Find where the given text appears and provide that cell's center as [x, y] coordinate. 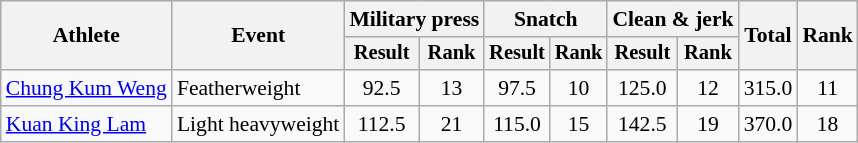
21 [452, 124]
Chung Kum Weng [86, 88]
Event [258, 36]
370.0 [768, 124]
125.0 [642, 88]
Featherweight [258, 88]
Total [768, 36]
Clean & jerk [672, 19]
Military press [414, 19]
Snatch [546, 19]
11 [828, 88]
12 [708, 88]
115.0 [517, 124]
Kuan King Lam [86, 124]
97.5 [517, 88]
142.5 [642, 124]
19 [708, 124]
Light heavyweight [258, 124]
112.5 [381, 124]
10 [579, 88]
18 [828, 124]
92.5 [381, 88]
315.0 [768, 88]
15 [579, 124]
Athlete [86, 36]
13 [452, 88]
